Capture the cell that displays the provided text and extract its [x, y] central coordinate. 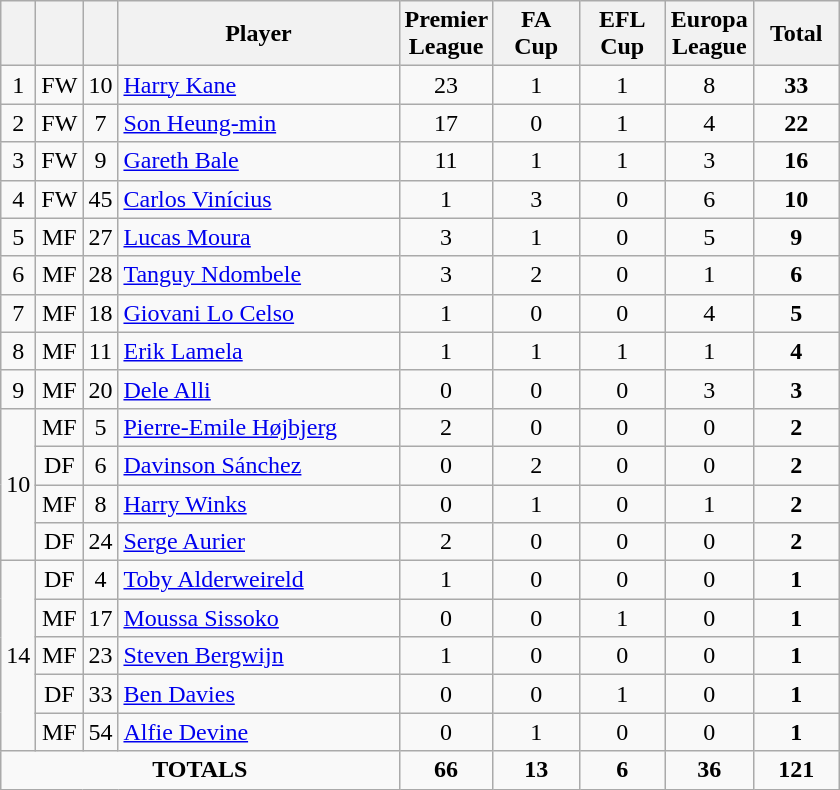
Moussa Sissoko [258, 618]
Carlos Vinícius [258, 199]
Ben Davies [258, 694]
Davinson Sánchez [258, 465]
Steven Bergwijn [258, 656]
54 [100, 732]
18 [100, 313]
Son Heung-min [258, 123]
Harry Kane [258, 85]
14 [18, 656]
Serge Aurier [258, 542]
22 [796, 123]
45 [100, 199]
Toby Alderweireld [258, 580]
36 [709, 770]
Alfie Devine [258, 732]
Harry Winks [258, 503]
16 [796, 161]
EFL Cup [622, 34]
121 [796, 770]
TOTALS [200, 770]
FA Cup [536, 34]
Giovani Lo Celso [258, 313]
Total [796, 34]
Tanguy Ndombele [258, 275]
24 [100, 542]
Lucas Moura [258, 237]
Player [258, 34]
Gareth Bale [258, 161]
Dele Alli [258, 389]
66 [446, 770]
Pierre-Emile Højbjerg [258, 427]
Premier League [446, 34]
27 [100, 237]
20 [100, 389]
Europa League [709, 34]
13 [536, 770]
Erik Lamela [258, 351]
28 [100, 275]
